Output the [X, Y] coordinate of the center of the cell containing the given text.  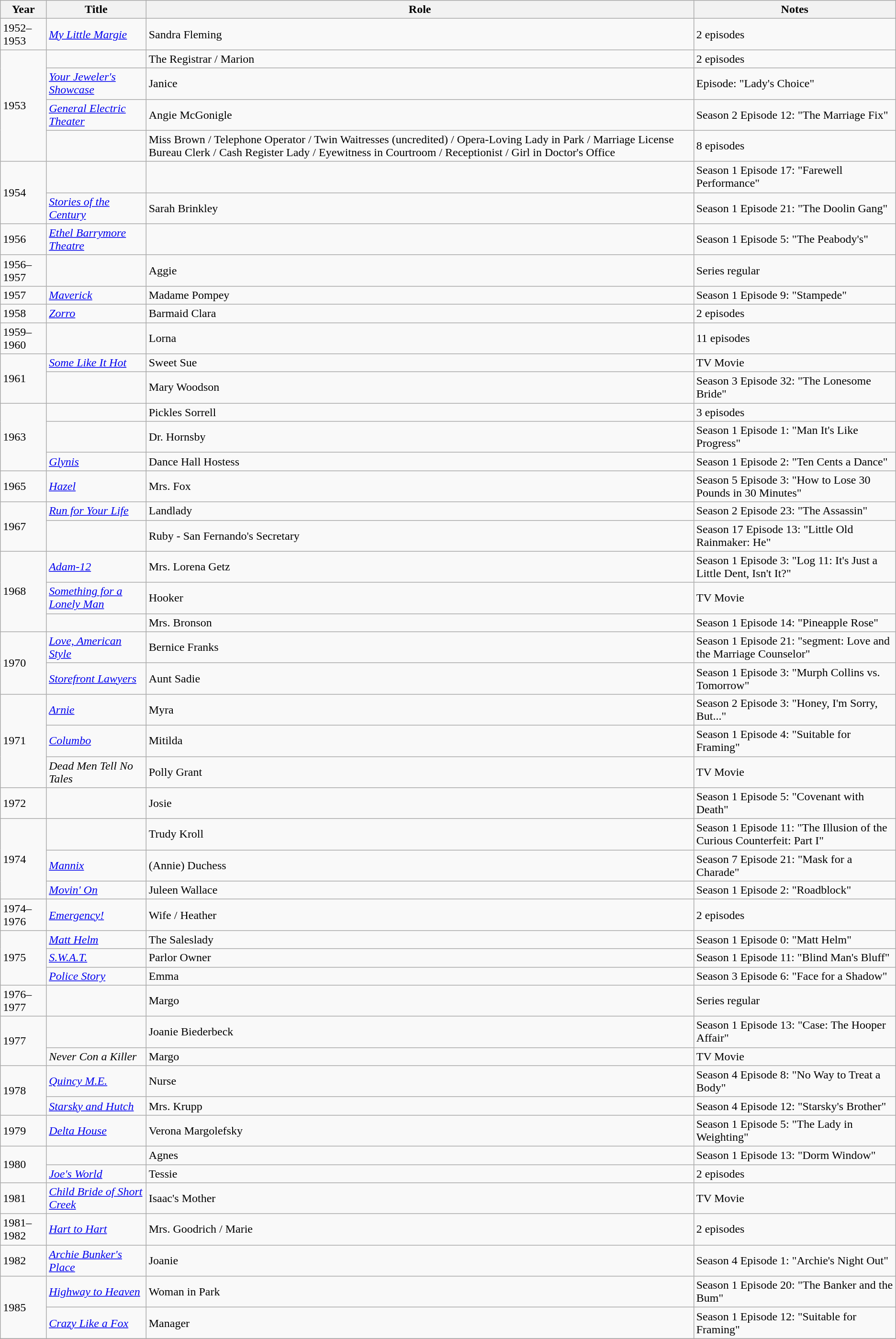
Dead Men Tell No Tales [97, 772]
Season 3 Episode 6: "Face for a Shadow" [795, 976]
1952–1953 [23, 34]
Nurse [420, 1081]
Emma [420, 976]
Glynis [97, 462]
Madame Pompey [420, 295]
Child Bride of Short Creek [97, 1198]
Tessie [420, 1174]
Mary Woodson [420, 388]
Season 1 Episode 11: "The Illusion of the Curious Counterfeit: Part I" [795, 834]
General Electric Theater [97, 115]
Manager [420, 1323]
Trudy Kroll [420, 834]
S.W.A.T. [97, 958]
1981 [23, 1198]
1985 [23, 1307]
Season 1 Episode 20: "The Banker and the Bum" [795, 1292]
Season 1 Episode 3: "Murph Collins vs. Tomorrow" [795, 678]
1980 [23, 1164]
1956–1957 [23, 270]
Season 2 Episode 23: "The Assassin" [795, 511]
Mannix [97, 866]
1968 [23, 591]
1982 [23, 1260]
The Saleslady [420, 940]
1954 [23, 193]
1972 [23, 804]
Season 4 Episode 1: "Archie's Night Out" [795, 1260]
1976–1977 [23, 1001]
Season 1 Episode 2: "Ten Cents a Dance" [795, 462]
Hooker [420, 598]
Maverick [97, 295]
1977 [23, 1041]
Zorro [97, 313]
Season 1 Episode 4: "Suitable for Framing" [795, 740]
Dance Hall Hostess [420, 462]
Hazel [97, 487]
Season 2 Episode 12: "The Marriage Fix" [795, 115]
Parlor Owner [420, 958]
Lorna [420, 338]
1970 [23, 663]
11 episodes [795, 338]
Highway to Heaven [97, 1292]
Love, American Style [97, 647]
1979 [23, 1130]
Season 1 Episode 21: "The Doolin Gang" [795, 208]
Juleen Wallace [420, 890]
Hart to Hart [97, 1230]
Wife / Heather [420, 915]
Season 1 Episode 5: "Covenant with Death" [795, 804]
Season 7 Episode 21: "Mask for a Charade" [795, 866]
Police Story [97, 976]
Woman in Park [420, 1292]
8 episodes [795, 146]
Ethel Barrymore Theatre [97, 239]
Stories of the Century [97, 208]
Season 1 Episode 21: "segment: Love and the Marriage Counselor" [795, 647]
Season 1 Episode 12: "Suitable for Framing" [795, 1323]
1967 [23, 527]
Agnes [420, 1155]
Josie [420, 804]
3 episodes [795, 412]
Season 4 Episode 12: "Starsky's Brother" [795, 1106]
Archie Bunker's Place [97, 1260]
Some Like It Hot [97, 363]
Barmaid Clara [420, 313]
My Little Margie [97, 34]
Mrs. Fox [420, 487]
Arnie [97, 710]
Mrs. Goodrich / Marie [420, 1230]
Janice [420, 83]
Role [420, 10]
Season 1 Episode 1: "Man It's Like Progress" [795, 437]
Bernice Franks [420, 647]
1953 [23, 105]
Pickles Sorrell [420, 412]
Season 17 Episode 13: "Little Old Rainmaker: He" [795, 535]
1958 [23, 313]
Mrs. Lorena Getz [420, 567]
1978 [23, 1090]
Season 2 Episode 3: "Honey, I'm Sorry, But..." [795, 710]
Season 1 Episode 0: "Matt Helm" [795, 940]
Year [23, 10]
Columbo [97, 740]
Joanie Biederbeck [420, 1032]
Season 1 Episode 11: "Blind Man's Bluff" [795, 958]
Season 3 Episode 32: "The Lonesome Bride" [795, 388]
Ruby - San Fernando's Secretary [420, 535]
Dr. Hornsby [420, 437]
Mrs. Krupp [420, 1106]
Season 1 Episode 13: "Dorm Window" [795, 1155]
The Registrar / Marion [420, 59]
Joanie [420, 1260]
Myra [420, 710]
Joe's World [97, 1174]
Quincy M.E. [97, 1081]
Something for a Lonely Man [97, 598]
1963 [23, 437]
Verona Margolefsky [420, 1130]
Season 1 Episode 13: "Case: The Hooper Affair" [795, 1032]
1959–1960 [23, 338]
Matt Helm [97, 940]
(Annie) Duchess [420, 866]
Emergency! [97, 915]
Season 1 Episode 5: "The Lady in Weighting" [795, 1130]
Crazy Like a Fox [97, 1323]
Title [97, 10]
Aunt Sadie [420, 678]
Sarah Brinkley [420, 208]
Delta House [97, 1130]
1957 [23, 295]
Sweet Sue [420, 363]
Season 4 Episode 8: "No Way to Treat a Body" [795, 1081]
1956 [23, 239]
Angie McGonigle [420, 115]
1981–1982 [23, 1230]
Mrs. Bronson [420, 623]
Your Jeweler's Showcase [97, 83]
1974 [23, 859]
Season 1 Episode 3: "Log 11: It's Just a Little Dent, Isn't It?" [795, 567]
Season 1 Episode 14: "Pineapple Rose" [795, 623]
Mitilda [420, 740]
Season 1 Episode 5: "The Peabody's" [795, 239]
Storefront Lawyers [97, 678]
1974–1976 [23, 915]
Starsky and Hutch [97, 1106]
Notes [795, 10]
Polly Grant [420, 772]
Isaac's Mother [420, 1198]
Season 1 Episode 2: "Roadblock" [795, 890]
Season 1 Episode 9: "Stampede" [795, 295]
1975 [23, 958]
1971 [23, 740]
Aggie [420, 270]
Landlady [420, 511]
1965 [23, 487]
Movin' On [97, 890]
Season 1 Episode 17: "Farewell Performance" [795, 177]
1961 [23, 378]
Adam-12 [97, 567]
Season 5 Episode 3: "How to Lose 30 Pounds in 30 Minutes" [795, 487]
Sandra Fleming [420, 34]
Episode: "Lady's Choice" [795, 83]
Never Con a Killer [97, 1056]
Run for Your Life [97, 511]
